Return the (X, Y) coordinate for the center point of the cell that contains the specified text.  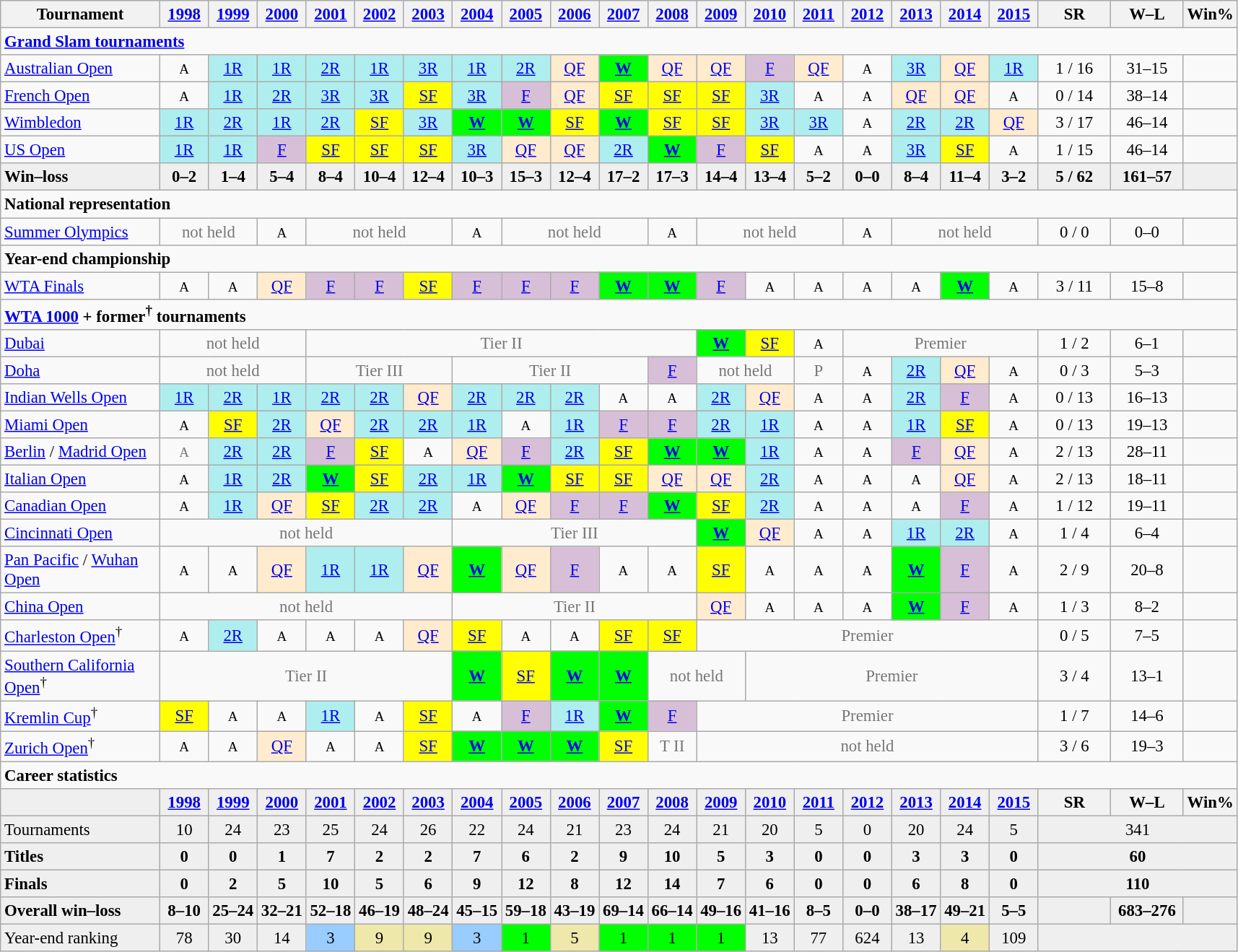
17–2 (624, 177)
11–4 (965, 177)
8–10 (184, 911)
6–4 (1148, 533)
National representation (619, 204)
Grand Slam tournaments (619, 42)
38–17 (916, 911)
Titles (81, 857)
161–57 (1148, 177)
25–24 (233, 911)
341 (1138, 830)
20–8 (1148, 570)
1 / 15 (1074, 150)
110 (1138, 884)
0 / 3 (1074, 370)
5–4 (282, 177)
8–2 (1148, 607)
19–13 (1148, 424)
49–21 (965, 911)
15–3 (526, 177)
13–1 (1148, 676)
1 / 16 (1074, 69)
3 / 4 (1074, 676)
China Open (81, 607)
Win–loss (81, 177)
26 (428, 830)
Indian Wells Open (81, 398)
4 (965, 938)
13–4 (770, 177)
Year-end ranking (81, 938)
Charleston Open† (81, 636)
2 / 9 (1074, 570)
Cincinnati Open (81, 533)
46–19 (380, 911)
Overall win–loss (81, 911)
59–18 (526, 911)
French Open (81, 96)
WTA 1000 + former† tournaments (619, 314)
Career statistics (619, 775)
49–16 (721, 911)
10–4 (380, 177)
22 (477, 830)
32–21 (282, 911)
Australian Open (81, 69)
31–15 (1148, 69)
14–4 (721, 177)
Summer Olympics (81, 232)
14–6 (1148, 716)
Dubai (81, 344)
43–19 (575, 911)
7–5 (1148, 636)
60 (1138, 857)
Zurich Open† (81, 746)
Kremlin Cup† (81, 716)
109 (1013, 938)
5–2 (819, 177)
0–2 (184, 177)
78 (184, 938)
17–3 (672, 177)
3–2 (1013, 177)
3 / 11 (1074, 286)
52–18 (331, 911)
Doha (81, 370)
Miami Open (81, 424)
77 (819, 938)
WTA Finals (81, 286)
Canadian Open (81, 506)
3 / 17 (1074, 123)
683–276 (1148, 911)
Tournament (81, 14)
Finals (81, 884)
Berlin / Madrid Open (81, 452)
1 / 12 (1074, 506)
0 / 14 (1074, 96)
Tournaments (81, 830)
Pan Pacific / Wuhan Open (81, 570)
US Open (81, 150)
6–1 (1148, 344)
0 / 0 (1074, 232)
Southern California Open† (81, 676)
66–14 (672, 911)
45–15 (477, 911)
1 / 3 (1074, 607)
15–8 (1148, 286)
41–16 (770, 911)
5 / 62 (1074, 177)
19–3 (1148, 746)
Wimbledon (81, 123)
0 / 5 (1074, 636)
10–3 (477, 177)
1 / 7 (1074, 716)
19–11 (1148, 506)
1 / 2 (1074, 344)
3 / 6 (1074, 746)
28–11 (1148, 452)
Italian Open (81, 479)
P (819, 370)
16–13 (1148, 398)
30 (233, 938)
18–11 (1148, 479)
48–24 (428, 911)
5–5 (1013, 911)
69–14 (624, 911)
Year-end championship (619, 258)
1 / 4 (1074, 533)
1–4 (233, 177)
5–3 (1148, 370)
624 (868, 938)
T II (672, 746)
38–14 (1148, 96)
8–5 (819, 911)
25 (331, 830)
